Capture the cell that displays the provided text and extract its (x, y) central coordinate. 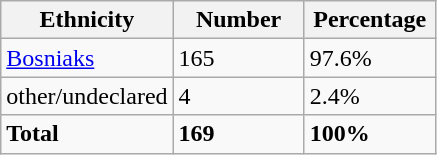
Total (87, 134)
4 (238, 96)
97.6% (370, 58)
100% (370, 134)
other/undeclared (87, 96)
Ethnicity (87, 20)
Percentage (370, 20)
Bosniaks (87, 58)
2.4% (370, 96)
169 (238, 134)
165 (238, 58)
Number (238, 20)
